Extract the [X, Y] coordinate from the center of the cell holding the provided text.  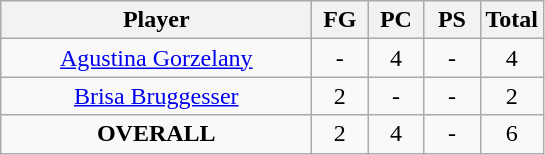
Agustina Gorzelany [156, 58]
PS [452, 20]
FG [340, 20]
6 [512, 134]
Total [512, 20]
Player [156, 20]
OVERALL [156, 134]
PC [396, 20]
Brisa Bruggesser [156, 96]
